Output the (X, Y) coordinate of the center of the cell containing the given text.  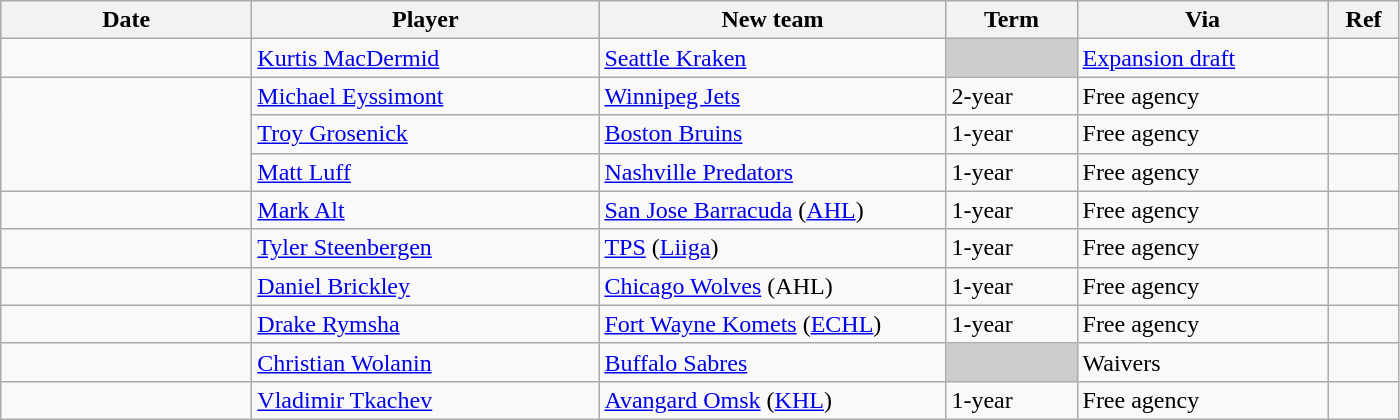
Christian Wolanin (426, 362)
New team (772, 20)
Buffalo Sabres (772, 362)
Matt Luff (426, 172)
Nashville Predators (772, 172)
Player (426, 20)
Troy Grosenick (426, 134)
Term (1012, 20)
Waivers (1202, 362)
Mark Alt (426, 210)
Date (126, 20)
2-year (1012, 96)
Fort Wayne Komets (ECHL) (772, 324)
Via (1202, 20)
Chicago Wolves (AHL) (772, 286)
Winnipeg Jets (772, 96)
Vladimir Tkachev (426, 400)
TPS (Liiga) (772, 248)
Drake Rymsha (426, 324)
San Jose Barracuda (AHL) (772, 210)
Avangard Omsk (KHL) (772, 400)
Boston Bruins (772, 134)
Kurtis MacDermid (426, 58)
Seattle Kraken (772, 58)
Expansion draft (1202, 58)
Ref (1364, 20)
Michael Eyssimont (426, 96)
Daniel Brickley (426, 286)
Tyler Steenbergen (426, 248)
